Provide the [x, y] coordinate of the cell's center where the given text is located.  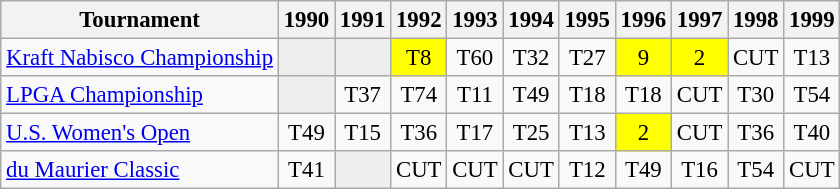
T27 [587, 58]
1996 [643, 20]
1994 [531, 20]
1991 [363, 20]
1995 [587, 20]
1993 [475, 20]
T41 [306, 170]
T11 [475, 95]
1997 [699, 20]
T16 [699, 170]
1992 [419, 20]
T60 [475, 58]
T30 [756, 95]
T25 [531, 133]
T17 [475, 133]
U.S. Women's Open [140, 133]
T74 [419, 95]
T15 [363, 133]
T12 [587, 170]
T37 [363, 95]
9 [643, 58]
T32 [531, 58]
Kraft Nabisco Championship [140, 58]
LPGA Championship [140, 95]
1999 [812, 20]
1990 [306, 20]
T40 [812, 133]
1998 [756, 20]
du Maurier Classic [140, 170]
Tournament [140, 20]
T8 [419, 58]
